Capture the cell that displays the provided text and extract its (x, y) central coordinate. 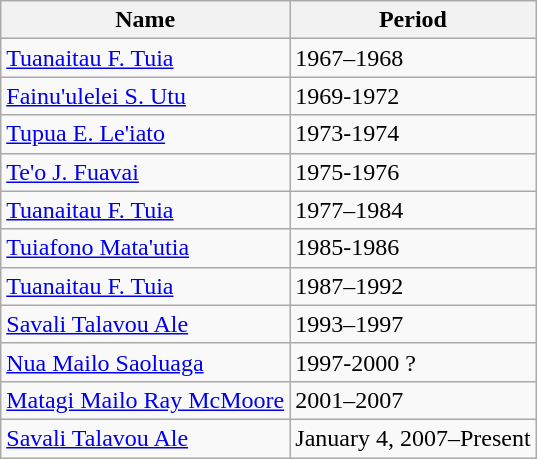
1977–1984 (413, 210)
Matagi Mailo Ray McMoore (146, 400)
1969-1972 (413, 96)
Fainu'ulelei S. Utu (146, 96)
January 4, 2007–Present (413, 438)
1973-1974 (413, 134)
Te'o J. Fuavai (146, 172)
Period (413, 20)
1997-2000 ? (413, 362)
Name (146, 20)
1987–1992 (413, 286)
1993–1997 (413, 324)
2001–2007 (413, 400)
1985-1986 (413, 248)
1975-1976 (413, 172)
Tuiafono Mata'utia (146, 248)
1967–1968 (413, 58)
Nua Mailo Saoluaga (146, 362)
Tupua E. Le'iato (146, 134)
